Capture the cell that displays the provided text and extract its (X, Y) central coordinate. 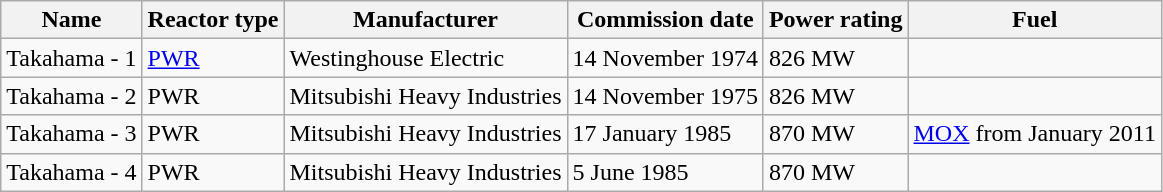
Manufacturer (426, 20)
Westinghouse Electric (426, 58)
Takahama - 3 (72, 134)
Fuel (1034, 20)
Name (72, 20)
Reactor type (213, 20)
Takahama - 4 (72, 172)
14 November 1974 (665, 58)
Commission date (665, 20)
Takahama - 2 (72, 96)
MOX from January 2011 (1034, 134)
17 January 1985 (665, 134)
14 November 1975 (665, 96)
Power rating (836, 20)
Takahama - 1 (72, 58)
5 June 1985 (665, 172)
